Determine the (x, y) coordinate at the center of the cell enclosing the given text.  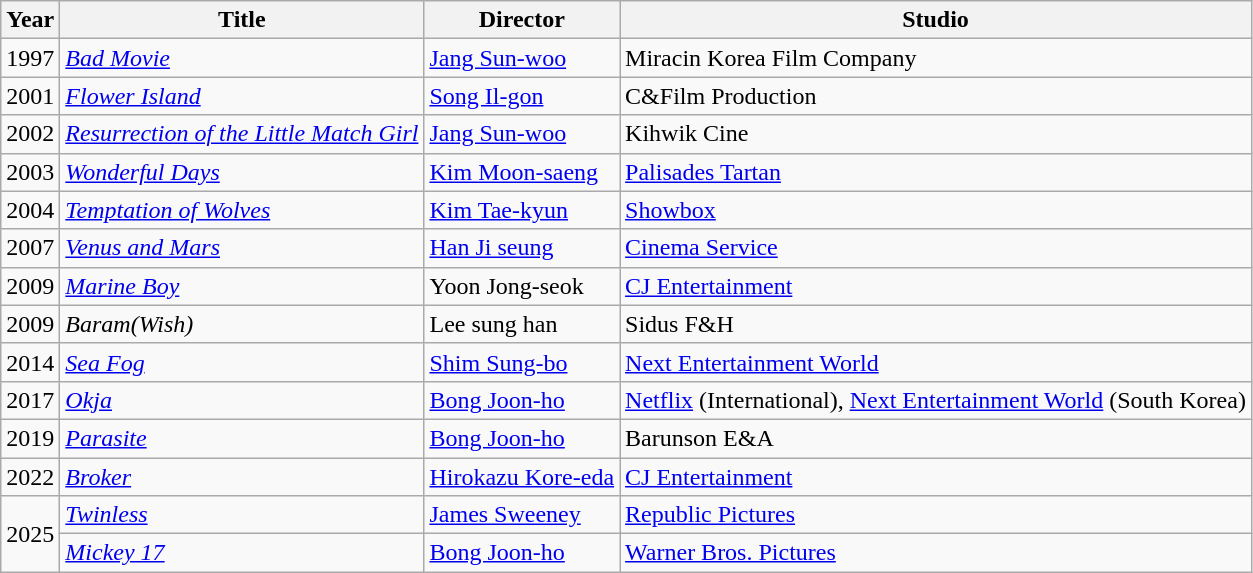
Broker (242, 477)
Cinema Service (936, 248)
2017 (30, 400)
Flower Island (242, 96)
2004 (30, 210)
Temptation of Wolves (242, 210)
Mickey 17 (242, 553)
2003 (30, 172)
2001 (30, 96)
Next Entertainment World (936, 362)
Warner Bros. Pictures (936, 553)
Shim Sung-bo (522, 362)
2014 (30, 362)
2019 (30, 438)
Wonderful Days (242, 172)
Kim Tae-kyun (522, 210)
2002 (30, 134)
Bad Movie (242, 58)
Studio (936, 20)
Lee sung han (522, 324)
Song Il-gon (522, 96)
Republic Pictures (936, 515)
2025 (30, 534)
Twinless (242, 515)
Year (30, 20)
2022 (30, 477)
Title (242, 20)
Venus and Mars (242, 248)
Sidus F&H (936, 324)
Miracin Korea Film Company (936, 58)
Resurrection of the Little Match Girl (242, 134)
Netflix (International), Next Entertainment World (South Korea) (936, 400)
Han Ji seung (522, 248)
Director (522, 20)
Barunson E&A (936, 438)
Yoon Jong-seok (522, 286)
Marine Boy (242, 286)
Palisades Tartan (936, 172)
Showbox (936, 210)
James Sweeney (522, 515)
Sea Fog (242, 362)
Kihwik Cine (936, 134)
1997 (30, 58)
Okja (242, 400)
2007 (30, 248)
Kim Moon-saeng (522, 172)
C&Film Production (936, 96)
Parasite (242, 438)
Baram(Wish) (242, 324)
Hirokazu Kore-eda (522, 477)
